Scan for the cell matching the given text and deliver its (X, Y) coordinate at center. 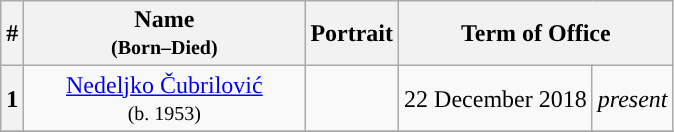
present (632, 98)
Name(Born–Died) (164, 34)
Portrait (352, 34)
1 (12, 98)
Nedeljko Čubrilović(b. 1953) (164, 98)
Term of Office (536, 34)
# (12, 34)
22 December 2018 (496, 98)
